Extract the [x, y] coordinate from the center of the cell holding the provided text.  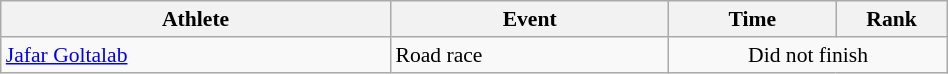
Rank [892, 19]
Time [752, 19]
Did not finish [808, 55]
Road race [529, 55]
Jafar Goltalab [196, 55]
Event [529, 19]
Athlete [196, 19]
